Locate the cell with the specified text and output its [x, y] center coordinate. 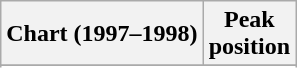
Peakposition [249, 34]
Chart (1997–1998) [102, 34]
